Find where the given text appears and provide that cell's center as (x, y) coordinate. 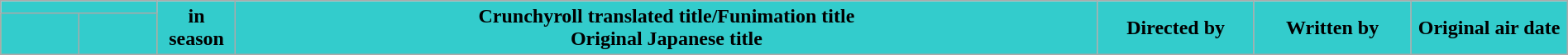
Original air date (1489, 28)
in season (197, 28)
Crunchyroll translated title/Funimation title Original Japanese title (667, 28)
Directed by (1176, 28)
Written by (1331, 28)
